From the cell containing the given text, extract its center point as (x, y) coordinate. 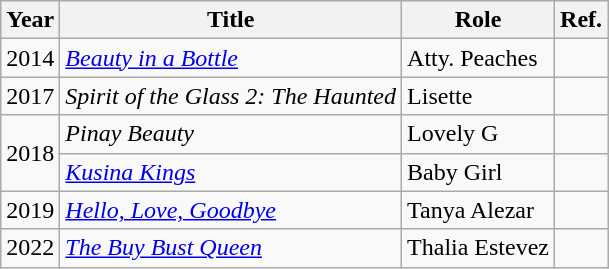
2014 (30, 58)
2018 (30, 153)
Thalia Estevez (478, 248)
Baby Girl (478, 172)
Pinay Beauty (231, 134)
Atty. Peaches (478, 58)
Year (30, 20)
Title (231, 20)
Role (478, 20)
Hello, Love, Goodbye (231, 210)
The Buy Bust Queen (231, 248)
Lovely G (478, 134)
Tanya Alezar (478, 210)
Beauty in a Bottle (231, 58)
Spirit of the Glass 2: The Haunted (231, 96)
Lisette (478, 96)
2019 (30, 210)
2022 (30, 248)
Kusina Kings (231, 172)
Ref. (582, 20)
2017 (30, 96)
